Provide the (x, y) coordinate of the cell's center where the given text is located.  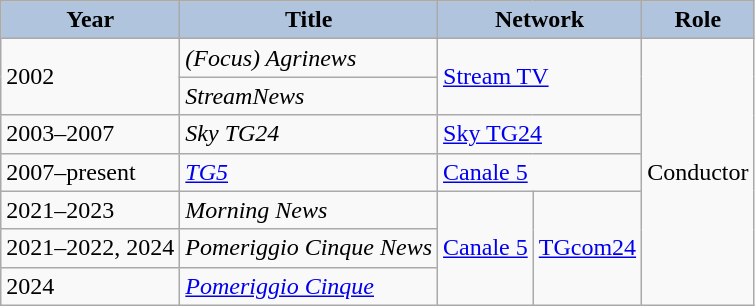
Pomeriggio Cinque (309, 286)
StreamNews (309, 96)
Stream TV (540, 77)
2024 (90, 286)
Year (90, 20)
2021–2022, 2024 (90, 248)
TG5 (309, 172)
2007–present (90, 172)
Role (698, 20)
(Focus) Agrinews (309, 58)
2002 (90, 77)
2021–2023 (90, 210)
Morning News (309, 210)
2003–2007 (90, 134)
TGcom24 (587, 248)
Conductor (698, 172)
Pomeriggio Cinque News (309, 248)
Network (540, 20)
Title (309, 20)
